Locate the cell with the specified text and output its [X, Y] center coordinate. 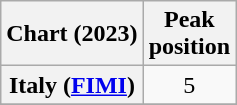
Chart (2023) [72, 34]
5 [189, 85]
Italy (FIMI) [72, 85]
Peakposition [189, 34]
